Return the (X, Y) coordinate for the center point of the cell that contains the specified text.  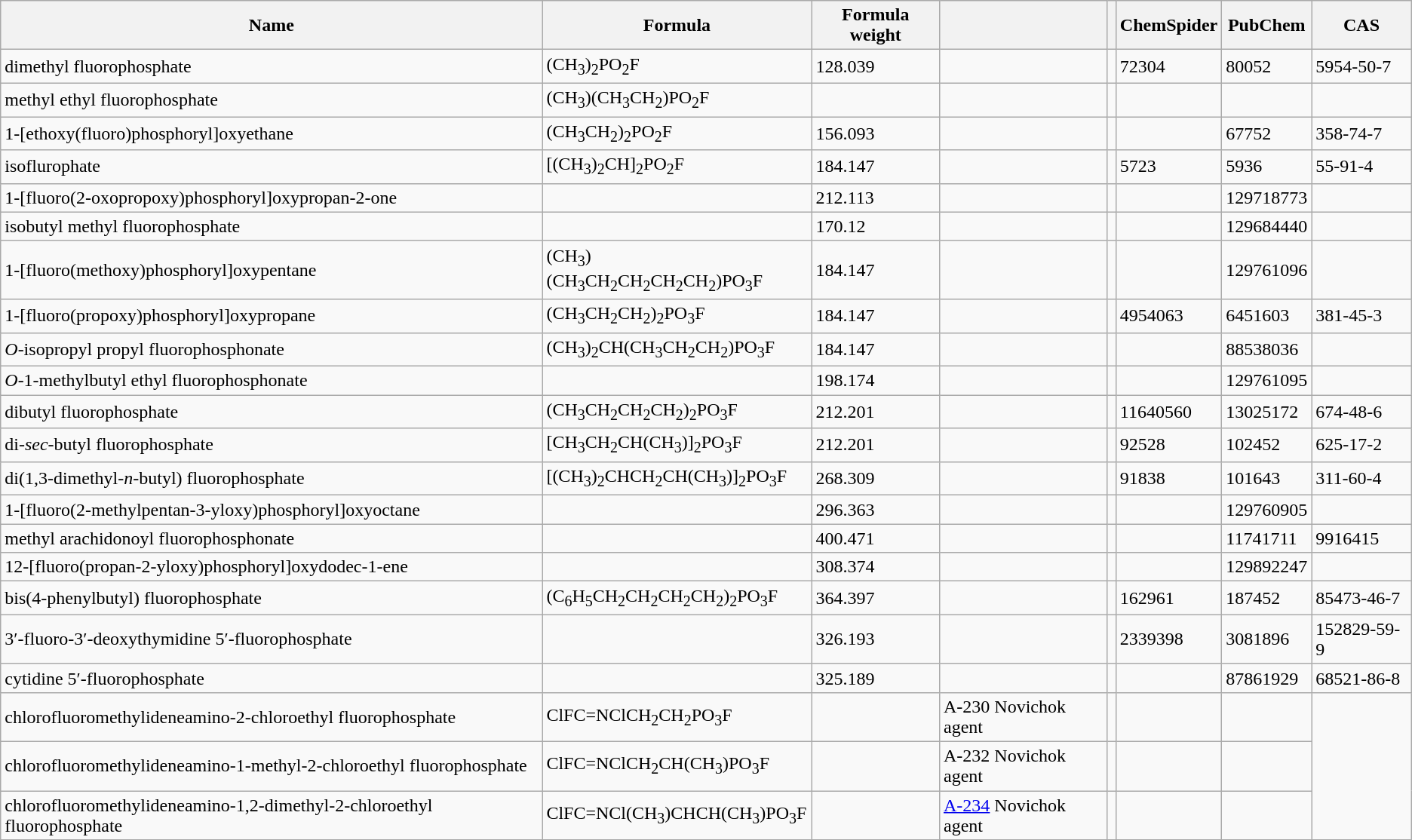
ClFC=NClCH2CH2PO3F (677, 716)
[CH3CH2CH(CH3)]2PO3F (677, 445)
A-230 Novichok agent (1023, 716)
92528 (1168, 445)
O-isopropyl propyl fluorophosphonate (272, 349)
chlorofluoromethylideneamino-1-methyl-2-chloroethyl fluorophosphate (272, 766)
Formula weight (876, 26)
PubChem (1267, 26)
87861929 (1267, 678)
381-45-3 (1361, 316)
129892247 (1267, 567)
isobutyl methyl fluorophosphate (272, 226)
5936 (1267, 167)
2339398 (1168, 639)
88538036 (1267, 349)
A-234 Novichok agent (1023, 814)
11640560 (1168, 412)
(CH3)2PO2F (677, 66)
80052 (1267, 66)
91838 (1168, 478)
cytidine 5′-fluorophosphate (272, 678)
102452 (1267, 445)
3′-fluoro-3′-deoxythymidine 5′-fluorophosphate (272, 639)
13025172 (1267, 412)
methyl ethyl fluorophosphate (272, 100)
55-91-4 (1361, 167)
chlorofluoromethylideneamino-2-chloroethyl fluorophosphate (272, 716)
129761096 (1267, 270)
O-1-methylbutyl ethyl fluorophosphonate (272, 381)
isoflurophate (272, 167)
6451603 (1267, 316)
68521-86-8 (1361, 678)
CAS (1361, 26)
chlorofluoromethylideneamino-1,2-dimethyl-2-chloroethyl fluorophosphate (272, 814)
Formula (677, 26)
(CH3)(CH3CH2CH2CH2CH2)PO3F (677, 270)
625-17-2 (1361, 445)
methyl arachidonoyl fluorophosphonate (272, 538)
11741711 (1267, 538)
1-[fluoro(methoxy)phosphoryl]oxypentane (272, 270)
5723 (1168, 167)
(CH3)(CH3CH2)PO2F (677, 100)
[(CH3)2CHCH2CH(CH3)]2PO3F (677, 478)
4954063 (1168, 316)
1-[fluoro(propoxy)phosphoryl]oxypropane (272, 316)
268.309 (876, 478)
400.471 (876, 538)
129684440 (1267, 226)
di(1,3-dimethyl-n-butyl) fluorophosphate (272, 478)
129761095 (1267, 381)
ChemSpider (1168, 26)
129718773 (1267, 198)
3081896 (1267, 639)
170.12 (876, 226)
326.193 (876, 639)
152829-59-9 (1361, 639)
1-[ethoxy(fluoro)phosphoryl]oxyethane (272, 133)
674-48-6 (1361, 412)
162961 (1168, 598)
(CH3)2CH(CH3CH2CH2)PO3F (677, 349)
Name (272, 26)
129760905 (1267, 510)
1-[fluoro(2-methylpentan-3-yloxy)phosphoryl]oxyoctane (272, 510)
[(CH3)2CH]2PO2F (677, 167)
(CH3CH2CH2CH2)2PO3F (677, 412)
364.397 (876, 598)
212.113 (876, 198)
128.039 (876, 66)
72304 (1168, 66)
dibutyl fluorophosphate (272, 412)
101643 (1267, 478)
198.174 (876, 381)
1-[fluoro(2-oxopropoxy)phosphoryl]oxypropan-2-one (272, 198)
358-74-7 (1361, 133)
311-60-4 (1361, 478)
(CH3CH2)2PO2F (677, 133)
156.093 (876, 133)
(CH3CH2CH2)2PO3F (677, 316)
di-sec-butyl fluorophosphate (272, 445)
bis(4-phenylbutyl) fluorophosphate (272, 598)
296.363 (876, 510)
325.189 (876, 678)
ClFC=NClCH2CH(CH3)PO3F (677, 766)
12-[fluoro(propan-2-yloxy)phosphoryl]oxydodec-1-ene (272, 567)
5954-50-7 (1361, 66)
187452 (1267, 598)
dimethyl fluorophosphate (272, 66)
85473-46-7 (1361, 598)
ClFC=NCl(CH3)CHCH(CH3)PO3F (677, 814)
308.374 (876, 567)
9916415 (1361, 538)
A-232 Novichok agent (1023, 766)
(C6H5CH2CH2CH2CH2)2PO3F (677, 598)
67752 (1267, 133)
